Return [x, y] of the center of cell containing provided text 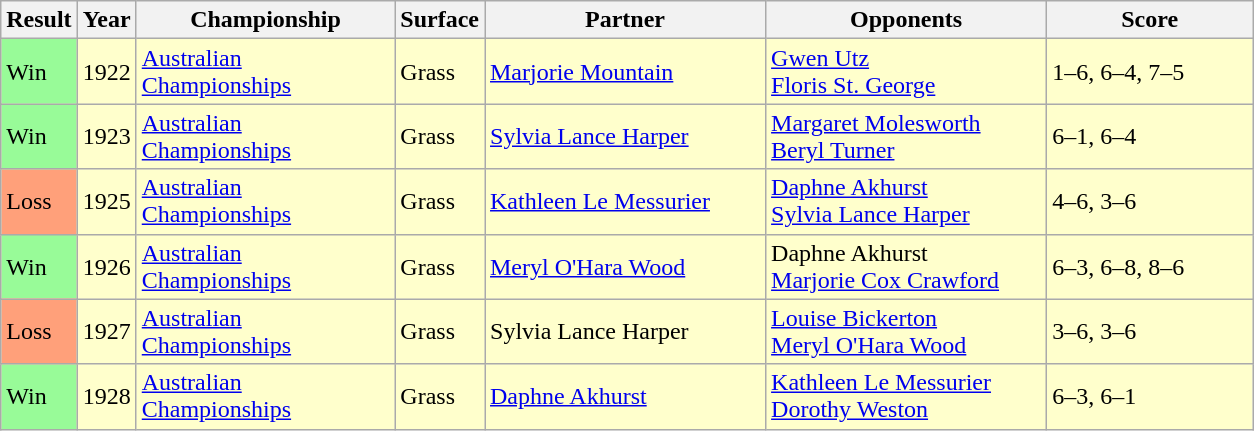
Year [106, 20]
Score [1150, 20]
Daphne Akhurst [624, 396]
1926 [106, 266]
Opponents [906, 20]
Daphne Akhurst Marjorie Cox Crawford [906, 266]
Meryl O'Hara Wood [624, 266]
6–3, 6–1 [1150, 396]
Louise Bickerton Meryl O'Hara Wood [906, 332]
Result [39, 20]
Surface [440, 20]
1923 [106, 136]
Marjorie Mountain [624, 72]
3–6, 3–6 [1150, 332]
6–1, 6–4 [1150, 136]
1922 [106, 72]
1925 [106, 202]
1927 [106, 332]
Kathleen Le Messurier [624, 202]
Daphne Akhurst Sylvia Lance Harper [906, 202]
Margaret Molesworth Beryl Turner [906, 136]
1–6, 6–4, 7–5 [1150, 72]
Partner [624, 20]
1928 [106, 396]
Kathleen Le Messurier Dorothy Weston [906, 396]
6–3, 6–8, 8–6 [1150, 266]
Championship [266, 20]
4–6, 3–6 [1150, 202]
Gwen Utz Floris St. George [906, 72]
